Pinpoint the cell where the given text exists, returning its (x, y) midpoint coordinate. 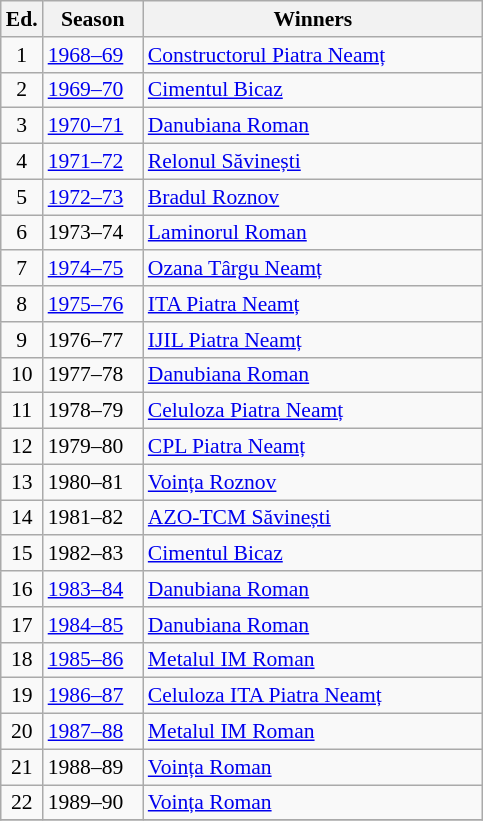
18 (22, 660)
1969–70 (93, 90)
1979–80 (93, 447)
AZO-TCM Săvinești (313, 518)
1977–78 (93, 375)
IJIL Piatra Neamț (313, 340)
12 (22, 447)
Season (93, 19)
1 (22, 55)
1971–72 (93, 162)
1984–85 (93, 625)
1978–79 (93, 411)
16 (22, 589)
1973–74 (93, 233)
Celuloza ITA Piatra Neamț (313, 696)
9 (22, 340)
Ed. (22, 19)
1975–76 (93, 304)
1989–90 (93, 803)
1976–77 (93, 340)
1968–69 (93, 55)
1986–87 (93, 696)
CPL Piatra Neamț (313, 447)
8 (22, 304)
Winners (313, 19)
1987–88 (93, 732)
6 (22, 233)
4 (22, 162)
Laminorul Roman (313, 233)
13 (22, 482)
1985–86 (93, 660)
7 (22, 269)
10 (22, 375)
1972–73 (93, 197)
14 (22, 518)
11 (22, 411)
1980–81 (93, 482)
22 (22, 803)
1982–83 (93, 554)
20 (22, 732)
Celuloza Piatra Neamț (313, 411)
17 (22, 625)
21 (22, 767)
Relonul Săvinești (313, 162)
1981–82 (93, 518)
1970–71 (93, 126)
19 (22, 696)
Constructorul Piatra Neamț (313, 55)
2 (22, 90)
1988–89 (93, 767)
ITA Piatra Neamț (313, 304)
1974–75 (93, 269)
5 (22, 197)
15 (22, 554)
Ozana Târgu Neamț (313, 269)
Voința Roznov (313, 482)
3 (22, 126)
Bradul Roznov (313, 197)
1983–84 (93, 589)
